Locate the cell with the specified text and output its [X, Y] center coordinate. 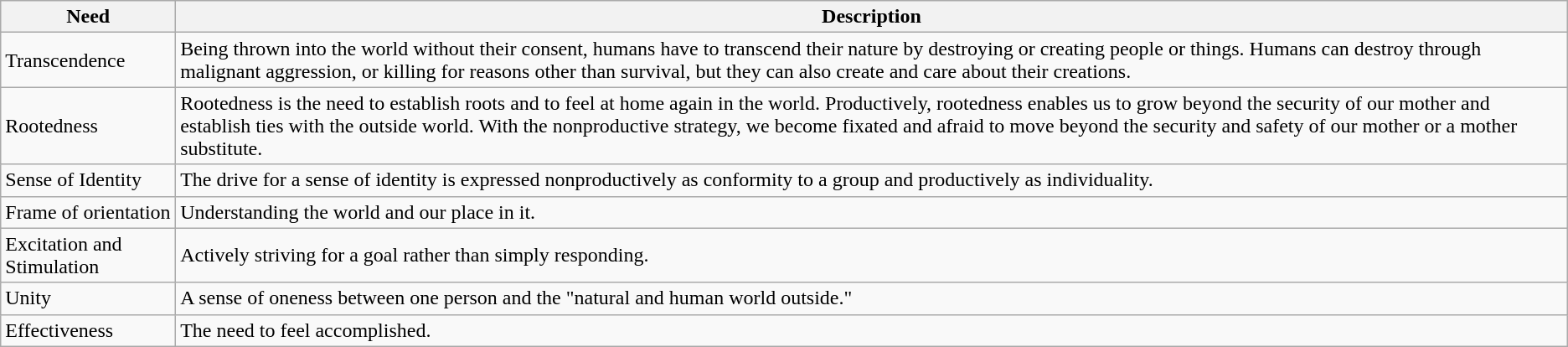
The need to feel accomplished. [872, 330]
A sense of oneness between one person and the "natural and human world outside." [872, 298]
Frame of orientation [89, 212]
Need [89, 17]
The drive for a sense of identity is expressed nonproductively as conformity to a group and productively as individuality. [872, 180]
Unity [89, 298]
Rootedness [89, 126]
Actively striving for a goal rather than simply responding. [872, 255]
Transcendence [89, 60]
Sense of Identity [89, 180]
Excitation and Stimulation [89, 255]
Effectiveness [89, 330]
Description [872, 17]
Understanding the world and our place in it. [872, 212]
